Extract the [X, Y] coordinate from the center of the cell holding the provided text.  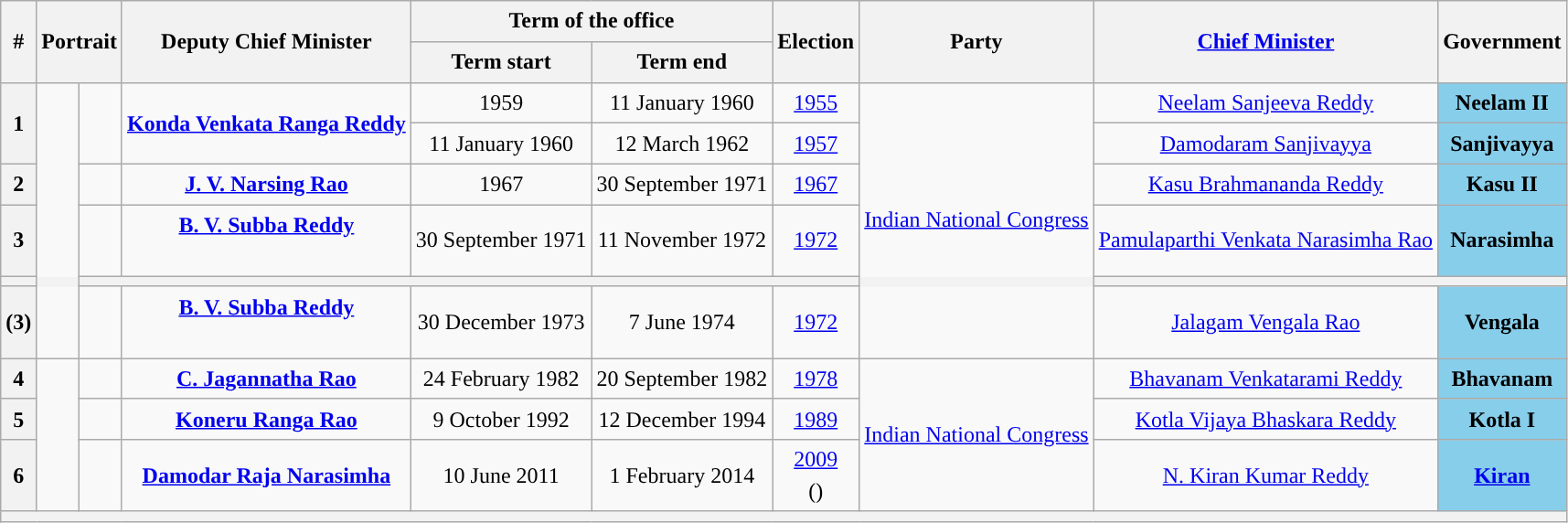
24 February 1982 [501, 379]
Term of the office [591, 22]
Koneru Ranga Rao [266, 419]
1955 [816, 102]
2009() [816, 475]
Sanjivayya [1502, 144]
Kasu II [1502, 185]
30 December 1973 [501, 322]
Election [816, 42]
12 December 1994 [682, 419]
Konda Venkata Ranga Reddy [266, 123]
1978 [816, 379]
Portrait [80, 42]
3 [18, 240]
Kotla I [1502, 419]
1959 [501, 102]
11 November 1972 [682, 240]
J. V. Narsing Rao [266, 185]
Pamulaparthi Venkata Narasimha Rao [1265, 240]
Jalagam Vengala Rao [1265, 322]
Chief Minister [1265, 42]
C. Jagannatha Rao [266, 379]
Damodar Raja Narasimha [266, 475]
Government [1502, 42]
Kasu Brahmananda Reddy [1265, 185]
Term end [682, 62]
Term start [501, 62]
Bhavanam Venkatarami Reddy [1265, 379]
Narasimha [1502, 240]
1 February 2014 [682, 475]
1989 [816, 419]
Deputy Chief Minister [266, 42]
6 [18, 475]
# [18, 42]
5 [18, 419]
10 June 2011 [501, 475]
1 [18, 123]
4 [18, 379]
7 June 1974 [682, 322]
9 October 1992 [501, 419]
2 [18, 185]
Neelam II [1502, 102]
Neelam Sanjeeva Reddy [1265, 102]
Kiran [1502, 475]
N. Kiran Kumar Reddy [1265, 475]
(3) [18, 322]
20 September 1982 [682, 379]
Party [976, 42]
1957 [816, 144]
Kotla Vijaya Bhaskara Reddy [1265, 419]
Bhavanam [1502, 379]
Vengala [1502, 322]
12 March 1962 [682, 144]
Damodaram Sanjivayya [1265, 144]
